Provide the (X, Y) coordinate of the cell's center where the given text is located.  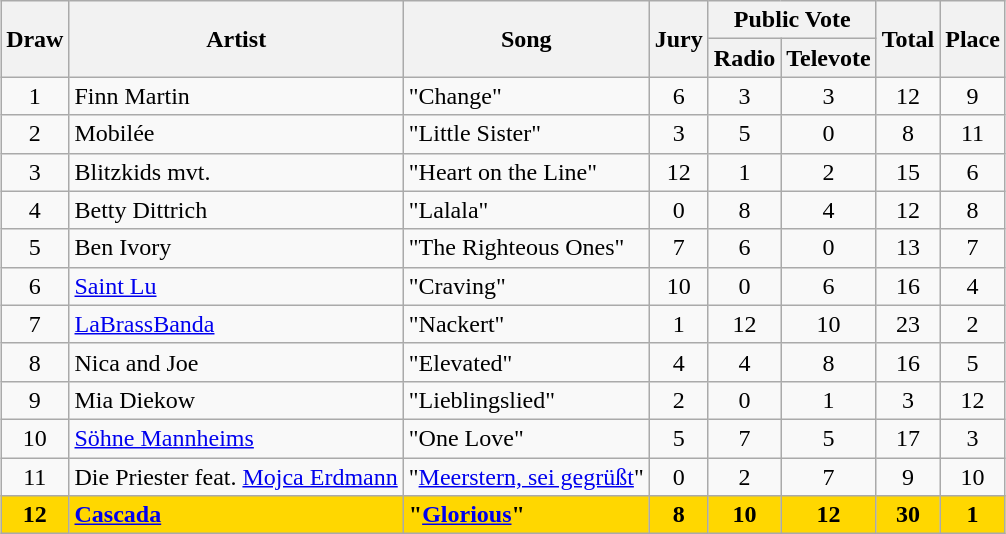
"The Righteous Ones" (526, 248)
Söhne Mannheims (236, 438)
15 (908, 172)
30 (908, 515)
"Change" (526, 96)
"Lieblingslied" (526, 400)
"Meerstern, sei gegrüßt" (526, 477)
"Nackert" (526, 324)
Place (973, 39)
"Glorious" (526, 515)
"Craving" (526, 286)
Finn Martin (236, 96)
Mia Diekow (236, 400)
Betty Dittrich (236, 210)
Total (908, 39)
Draw (35, 39)
Die Priester feat. Mojca Erdmann (236, 477)
Public Vote (792, 20)
Mobilée (236, 134)
"Lalala" (526, 210)
Ben Ivory (236, 248)
"Little Sister" (526, 134)
Song (526, 39)
"Elevated" (526, 362)
Jury (678, 39)
Televote (828, 58)
"One Love" (526, 438)
LaBrassBanda (236, 324)
17 (908, 438)
Saint Lu (236, 286)
Blitzkids mvt. (236, 172)
Artist (236, 39)
"Heart on the Line" (526, 172)
13 (908, 248)
Nica and Joe (236, 362)
Radio (744, 58)
Cascada (236, 515)
23 (908, 324)
